Extract the [X, Y] coordinate from the center of the cell holding the provided text.  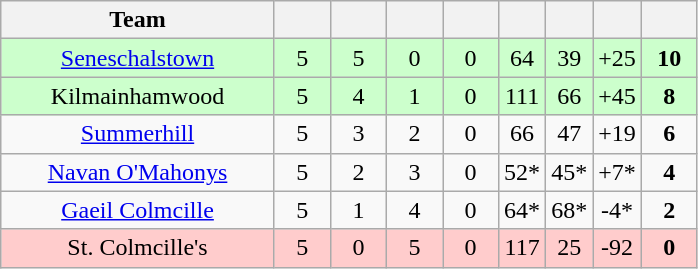
Kilmainhamwood [138, 96]
St. Colmcille's [138, 248]
47 [570, 134]
117 [522, 248]
+7* [618, 172]
Navan O'Mahonys [138, 172]
Team [138, 20]
111 [522, 96]
39 [570, 58]
-92 [618, 248]
Seneschalstown [138, 58]
6 [669, 134]
8 [669, 96]
64 [522, 58]
Summerhill [138, 134]
68* [570, 210]
+19 [618, 134]
52* [522, 172]
45* [570, 172]
+25 [618, 58]
+45 [618, 96]
10 [669, 58]
Gaeil Colmcille [138, 210]
-4* [618, 210]
25 [570, 248]
64* [522, 210]
